Determine the (X, Y) coordinate at the center of the cell enclosing the given text.  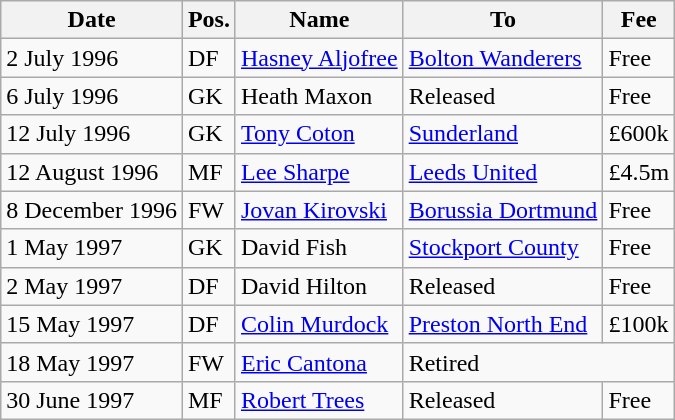
Name (319, 20)
Leeds United (503, 172)
1 May 1997 (92, 248)
Bolton Wanderers (503, 58)
David Fish (319, 248)
Stockport County (503, 248)
Preston North End (503, 324)
Sunderland (503, 134)
Heath Maxon (319, 96)
Pos. (208, 20)
8 December 1996 (92, 210)
Robert Trees (319, 400)
£100k (639, 324)
Retired (538, 362)
Fee (639, 20)
Date (92, 20)
Tony Coton (319, 134)
2 July 1996 (92, 58)
David Hilton (319, 286)
15 May 1997 (92, 324)
2 May 1997 (92, 286)
To (503, 20)
Borussia Dortmund (503, 210)
Eric Cantona (319, 362)
£600k (639, 134)
12 August 1996 (92, 172)
Colin Murdock (319, 324)
Jovan Kirovski (319, 210)
18 May 1997 (92, 362)
Lee Sharpe (319, 172)
30 June 1997 (92, 400)
Hasney Aljofree (319, 58)
£4.5m (639, 172)
12 July 1996 (92, 134)
6 July 1996 (92, 96)
